Return the [X, Y] coordinate for the center point of the cell that contains the specified text.  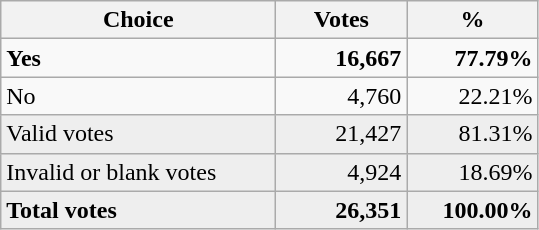
Yes [138, 58]
16,667 [342, 58]
18.69% [472, 172]
Choice [138, 20]
No [138, 96]
4,760 [342, 96]
21,427 [342, 134]
Invalid or blank votes [138, 172]
4,924 [342, 172]
100.00% [472, 210]
22.21% [472, 96]
81.31% [472, 134]
Valid votes [138, 134]
Votes [342, 20]
% [472, 20]
26,351 [342, 210]
77.79% [472, 58]
Total votes [138, 210]
